Return [X, Y] of the center of cell containing provided text 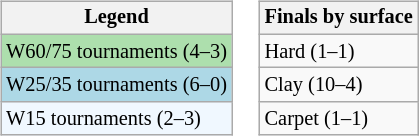
Hard (1–1) [339, 51]
Carpet (1–1) [339, 119]
Clay (10–4) [339, 85]
Finals by surface [339, 18]
W15 tournaments (2–3) [116, 119]
W25/35 tournaments (6–0) [116, 85]
W60/75 tournaments (4–3) [116, 51]
Legend [116, 18]
